Pinpoint the cell where the given text exists, returning its (X, Y) midpoint coordinate. 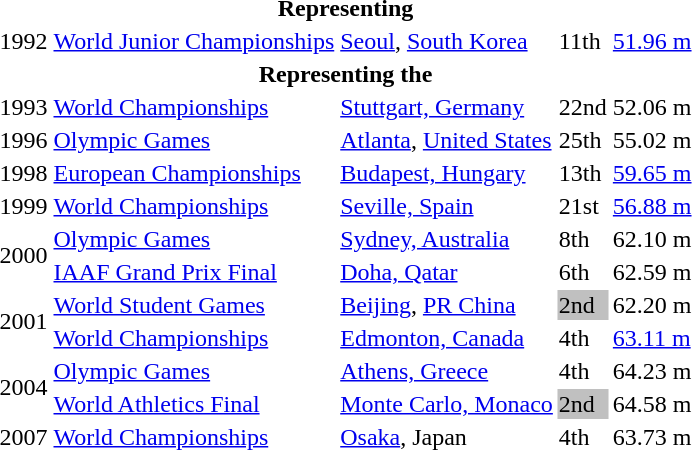
Atlanta, United States (447, 140)
World Junior Championships (194, 41)
World Student Games (194, 305)
25th (582, 140)
Seville, Spain (447, 206)
22nd (582, 107)
Sydney, Australia (447, 239)
European Championships (194, 173)
Monte Carlo, Monaco (447, 404)
21st (582, 206)
Athens, Greece (447, 371)
Seoul, South Korea (447, 41)
Edmonton, Canada (447, 338)
6th (582, 272)
8th (582, 239)
Doha, Qatar (447, 272)
Stuttgart, Germany (447, 107)
13th (582, 173)
IAAF Grand Prix Final (194, 272)
11th (582, 41)
Budapest, Hungary (447, 173)
Beijing, PR China (447, 305)
World Athletics Final (194, 404)
